Return the [X, Y] coordinate for the center point of the cell that contains the specified text.  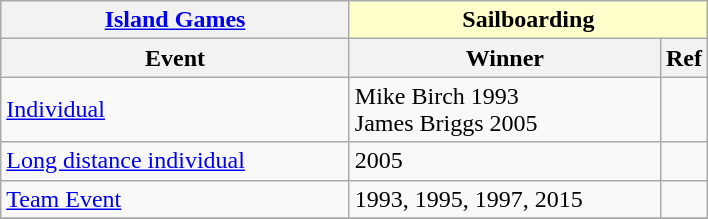
Long distance individual [176, 161]
Sailboarding [528, 20]
1993, 1995, 1997, 2015 [504, 199]
Team Event [176, 199]
2005 [504, 161]
Island Games [176, 20]
Event [176, 58]
Winner [504, 58]
Mike Birch 1993 James Briggs 2005 [504, 110]
Individual [176, 110]
Ref [684, 58]
